Extract the [X, Y] coordinate from the center of the cell holding the provided text.  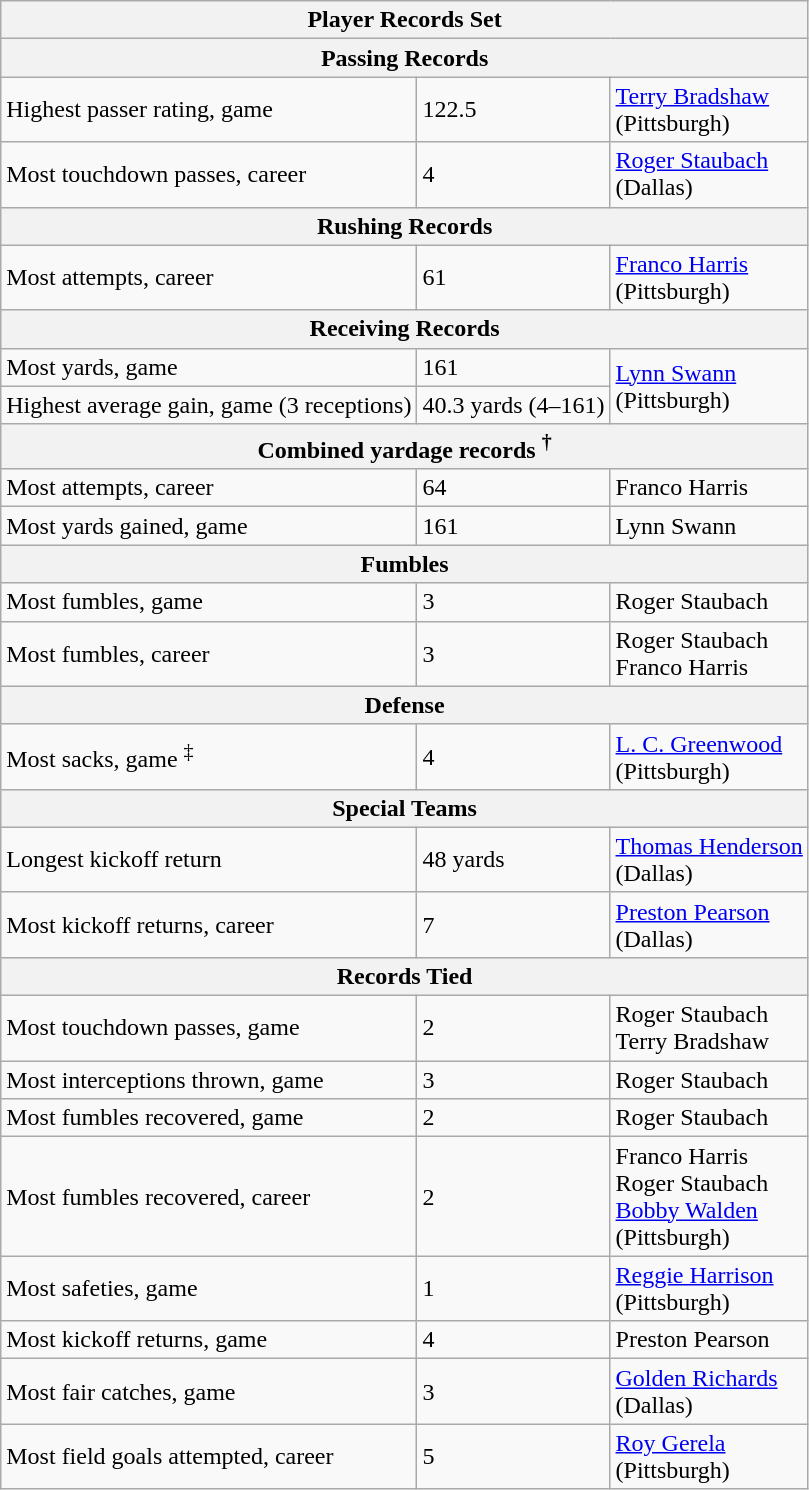
40.3 yards (4–161) [514, 405]
Highest passer rating, game [209, 110]
Passing Records [405, 58]
Roger Staubach(Dallas) [709, 174]
Franco Harris [709, 488]
Records Tied [405, 976]
Most safeties, game [209, 1288]
Lynn Swann [709, 526]
Franco HarrisRoger StaubachBobby Walden(Pittsburgh) [709, 1196]
48 yards [514, 860]
Most kickoff returns, game [209, 1340]
Franco Harris(Pittsburgh) [709, 278]
L. C. Greenwood(Pittsburgh) [709, 756]
Player Records Set [405, 20]
Longest kickoff return [209, 860]
Special Teams [405, 808]
Lynn Swann(Pittsburgh) [709, 386]
Roger StaubachFranco Harris [709, 654]
Most yards gained, game [209, 526]
Most yards, game [209, 367]
Most field goals attempted, career [209, 1456]
Most touchdown passes, game [209, 1028]
Most kickoff returns, career [209, 924]
Most touchdown passes, career [209, 174]
Preston Pearson [709, 1340]
1 [514, 1288]
64 [514, 488]
Roy Gerela(Pittsburgh) [709, 1456]
Receiving Records [405, 329]
5 [514, 1456]
Terry Bradshaw(Pittsburgh) [709, 110]
7 [514, 924]
Most fair catches, game [209, 1392]
Combined yardage records † [405, 446]
61 [514, 278]
122.5 [514, 110]
Rushing Records [405, 226]
Defense [405, 705]
Most sacks, game ‡ [209, 756]
Fumbles [405, 564]
Most interceptions thrown, game [209, 1080]
Reggie Harrison(Pittsburgh) [709, 1288]
Most fumbles recovered, game [209, 1118]
Highest average gain, game (3 receptions) [209, 405]
Golden Richards(Dallas) [709, 1392]
Most fumbles, career [209, 654]
Roger StaubachTerry Bradshaw [709, 1028]
Most fumbles, game [209, 602]
Preston Pearson(Dallas) [709, 924]
Most fumbles recovered, career [209, 1196]
Thomas Henderson(Dallas) [709, 860]
